Locate the cell with the specified text and output its (X, Y) center coordinate. 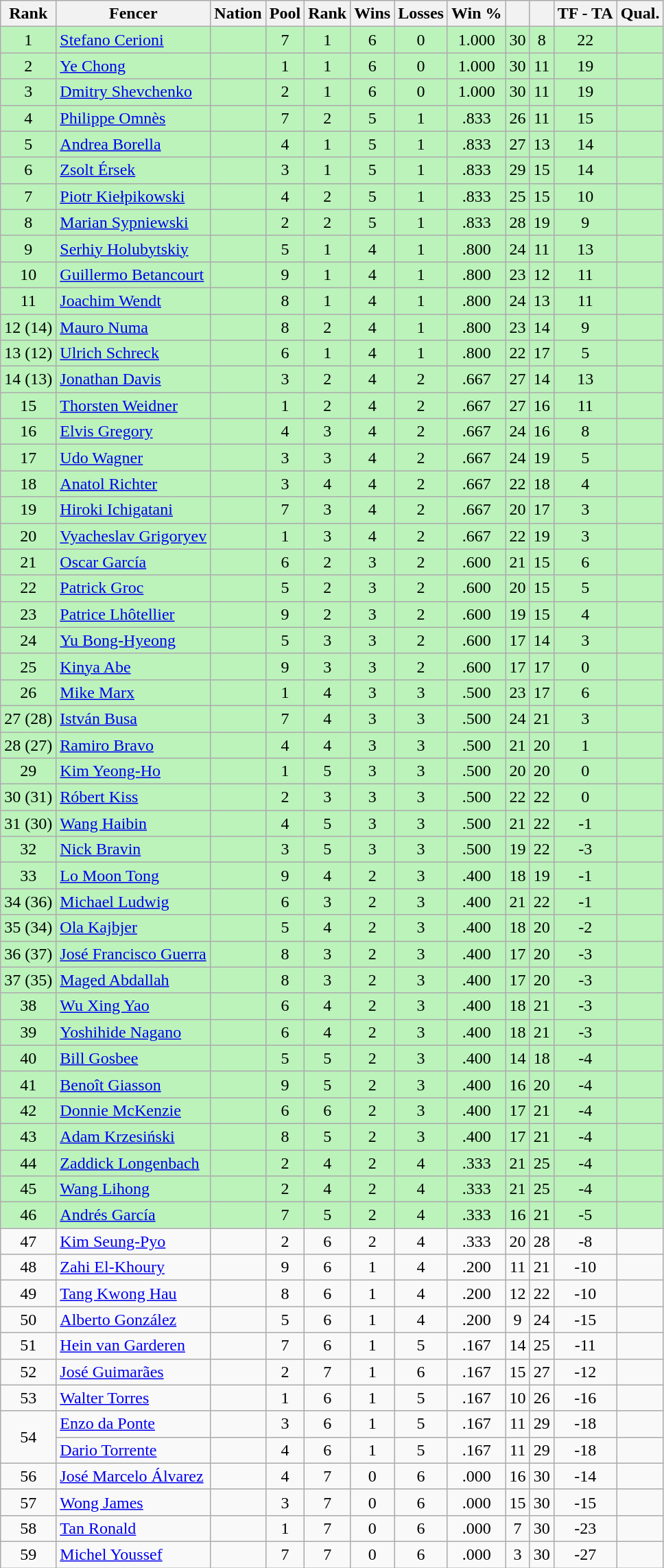
Wu Xing Yao (133, 1006)
-27 (585, 1554)
Zsolt Érsek (133, 170)
Guillermo Betancourt (133, 274)
54 (29, 1437)
52 (29, 1372)
Nick Bravin (133, 850)
Dario Torrente (133, 1450)
Benoît Giasson (133, 1084)
Jonathan Davis (133, 379)
40 (29, 1058)
Alberto González (133, 1320)
Pool (285, 14)
Philippe Omnès (133, 118)
Kinya Abe (133, 666)
42 (29, 1110)
14 (13) (29, 379)
47 (29, 1241)
Hiroki Ichigatani (133, 510)
Yoshihide Nagano (133, 1032)
Bill Gosbee (133, 1058)
37 (35) (29, 980)
28 (27) (29, 745)
45 (29, 1189)
Donnie McKenzie (133, 1110)
46 (29, 1215)
Lo Moon Tong (133, 876)
José Marcelo Álvarez (133, 1476)
-8 (585, 1241)
53 (29, 1398)
Kim Yeong-Ho (133, 771)
Tan Ronald (133, 1528)
José Guimarães (133, 1372)
Ramiro Bravo (133, 745)
38 (29, 1006)
Qual. (640, 14)
István Busa (133, 718)
Joachim Wendt (133, 301)
José Francisco Guerra (133, 954)
30 (31) (29, 797)
-11 (585, 1346)
Serhiy Holubytskiy (133, 248)
Marian Sypniewski (133, 222)
Michael Ludwig (133, 902)
Tang Kwong Hau (133, 1294)
Dmitry Shevchenko (133, 92)
Udo Wagner (133, 458)
Win % (476, 14)
27 (28) (29, 718)
49 (29, 1294)
-12 (585, 1372)
-16 (585, 1398)
Adam Krzesiński (133, 1136)
Losses (421, 14)
Anatol Richter (133, 484)
-23 (585, 1528)
41 (29, 1084)
Mauro Numa (133, 327)
Maged Abdallah (133, 980)
56 (29, 1476)
Walter Torres (133, 1398)
Ulrich Schreck (133, 353)
Patrick Groc (133, 588)
Nation (238, 14)
Zaddick Longenbach (133, 1163)
Oscar García (133, 562)
Stefano Cerioni (133, 40)
36 (37) (29, 954)
59 (29, 1554)
Yu Bong-Hyeong (133, 640)
Vyacheslav Grigoryev (133, 536)
Michel Youssef (133, 1554)
48 (29, 1267)
Ye Chong (133, 66)
Ola Kajbjer (133, 928)
58 (29, 1528)
Wang Lihong (133, 1189)
44 (29, 1163)
Andrés García (133, 1215)
57 (29, 1502)
Wang Haibin (133, 823)
35 (34) (29, 928)
Andrea Borella (133, 144)
Enzo da Ponte (133, 1424)
12 (14) (29, 327)
39 (29, 1032)
13 (12) (29, 353)
Kim Seung-Pyo (133, 1241)
Wins (372, 14)
Patrice Lhôtellier (133, 614)
-2 (585, 928)
43 (29, 1136)
33 (29, 876)
Fencer (133, 14)
34 (36) (29, 902)
Thorsten Weidner (133, 406)
Wong James (133, 1502)
50 (29, 1320)
Mike Marx (133, 692)
Hein van Garderen (133, 1346)
Elvis Gregory (133, 432)
-14 (585, 1476)
31 (30) (29, 823)
TF - TA (585, 14)
Zahi El-Khoury (133, 1267)
Róbert Kiss (133, 797)
51 (29, 1346)
-5 (585, 1215)
32 (29, 850)
Piotr Kiełpikowski (133, 196)
